Determine the [x, y] coordinate at the center of the cell enclosing the given text.  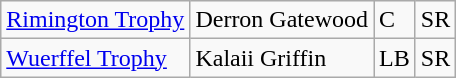
C [395, 20]
Derron Gatewood [282, 20]
LB [395, 58]
Kalaii Griffin [282, 58]
Rimington Trophy [96, 20]
Wuerffel Trophy [96, 58]
